Identify which cell holds the provided text, then report its [X, Y] central coordinate. 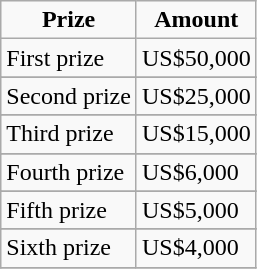
US$50,000 [196, 58]
Amount [196, 20]
Sixth prize [69, 248]
First prize [69, 58]
US$15,000 [196, 134]
Second prize [69, 96]
Fifth prize [69, 210]
US$25,000 [196, 96]
Third prize [69, 134]
Fourth prize [69, 172]
US$4,000 [196, 248]
US$6,000 [196, 172]
US$5,000 [196, 210]
Prize [69, 20]
